Identify which cell holds the provided text, then report its (X, Y) central coordinate. 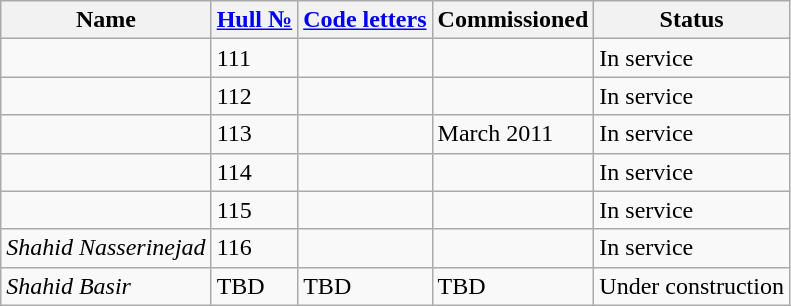
Commissioned (513, 20)
Code letters (365, 20)
Status (692, 20)
Name (106, 20)
113 (254, 134)
115 (254, 210)
Shahid Basir (106, 286)
Hull № (254, 20)
116 (254, 248)
112 (254, 96)
Shahid Nasserinejad (106, 248)
114 (254, 172)
Under construction (692, 286)
March 2011 (513, 134)
111 (254, 58)
